Return (X, Y) of the center of cell containing provided text 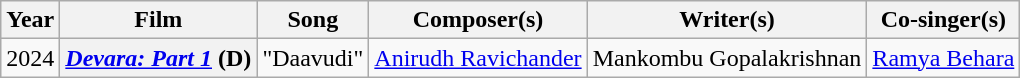
Composer(s) (478, 20)
"Daavudi" (313, 58)
Song (313, 20)
Co-singer(s) (944, 20)
Devara: Part 1 (D) (158, 58)
Mankombu Gopalakrishnan (727, 58)
Film (158, 20)
Ramya Behara (944, 58)
Anirudh Ravichander (478, 58)
2024 (30, 58)
Writer(s) (727, 20)
Year (30, 20)
